Provide the [X, Y] coordinate of the cell's center where the given text is located.  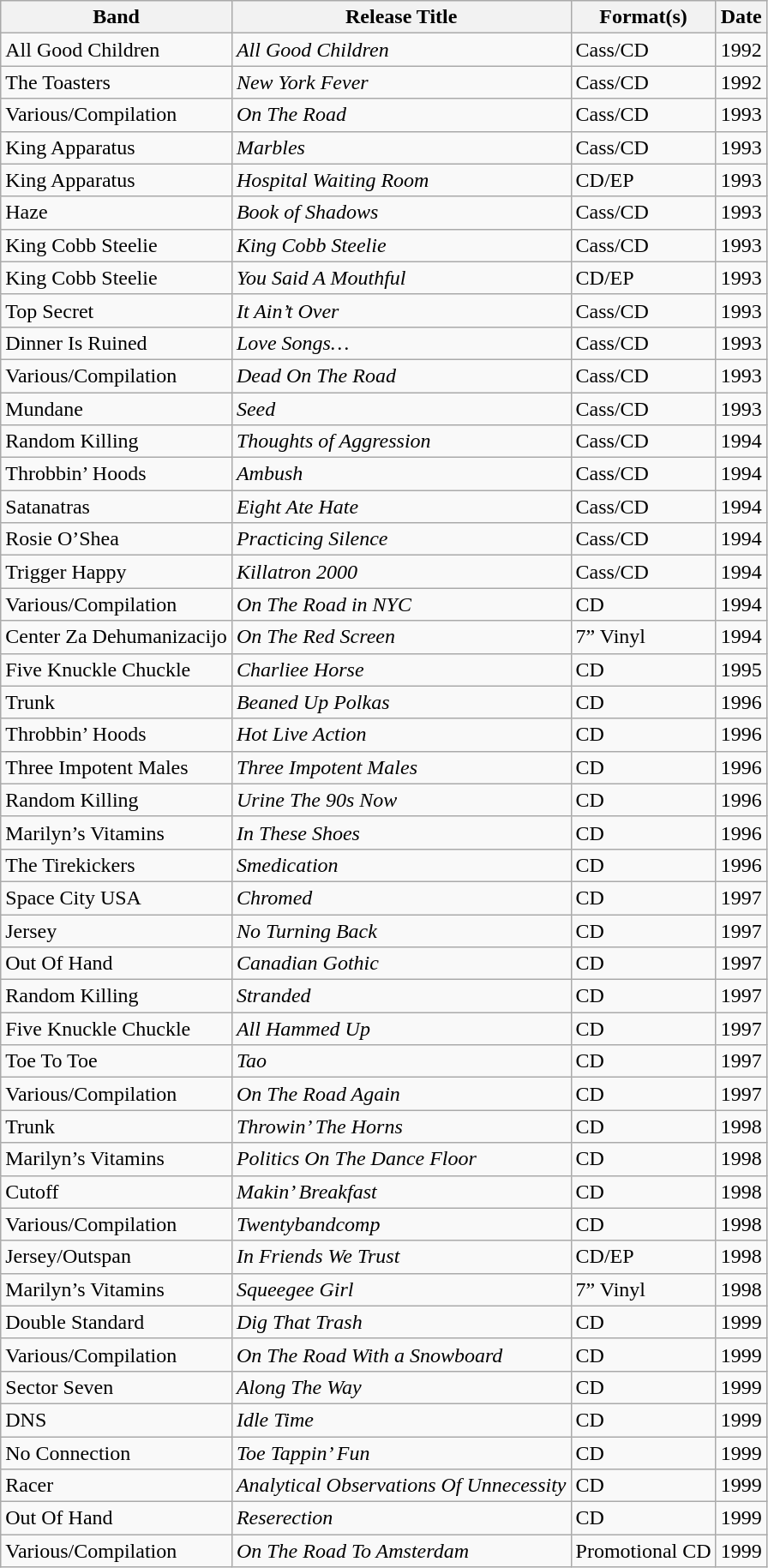
Idle Time [401, 1420]
Format(s) [643, 17]
Mundane [117, 409]
Toe Tappin’ Fun [401, 1453]
Practicing Silence [401, 539]
Smedication [401, 865]
On The Road To Amsterdam [401, 1551]
Politics On The Dance Floor [401, 1159]
On The Road in NYC [401, 604]
Dead On The Road [401, 375]
No Turning Back [401, 930]
Hot Live Action [401, 735]
Thoughts of Aggression [401, 442]
Urine The 90s Now [401, 800]
Twentybandcomp [401, 1224]
No Connection [117, 1453]
Book of Shadows [401, 213]
Love Songs… [401, 343]
Canadian Gothic [401, 964]
Space City USA [117, 898]
Reserection [401, 1518]
Along The Way [401, 1387]
Ambush [401, 474]
The Toasters [117, 82]
Stranded [401, 996]
Top Secret [117, 310]
Eight Ate Hate [401, 507]
Seed [401, 409]
Release Title [401, 17]
In These Shoes [401, 832]
Charliee Horse [401, 670]
You Said A Mouthful [401, 278]
On The Road With a Snowboard [401, 1355]
Killatron 2000 [401, 572]
Jersey [117, 930]
Dig That Trash [401, 1322]
Rosie O’Shea [117, 539]
DNS [117, 1420]
Chromed [401, 898]
Trigger Happy [117, 572]
Promotional CD [643, 1551]
Jersey/Outspan [117, 1257]
Haze [117, 213]
1995 [741, 670]
Throwin’ The Horns [401, 1126]
Cutoff [117, 1192]
It Ain’t Over [401, 310]
Racer [117, 1486]
On The Road [401, 115]
Marbles [401, 147]
Beaned Up Polkas [401, 702]
New York Fever [401, 82]
Sector Seven [117, 1387]
All Hammed Up [401, 1029]
Date [741, 17]
The Tirekickers [117, 865]
On The Road Again [401, 1094]
Hospital Waiting Room [401, 180]
Toe To Toe [117, 1061]
Double Standard [117, 1322]
Analytical Observations Of Unnecessity [401, 1486]
Tao [401, 1061]
Makin’ Breakfast [401, 1192]
Squeegee Girl [401, 1289]
In Friends We Trust [401, 1257]
Band [117, 17]
Satanatras [117, 507]
Dinner Is Ruined [117, 343]
Center Za Dehumanizacijo [117, 637]
On The Red Screen [401, 637]
